Return [X, Y] of the center of cell containing provided text 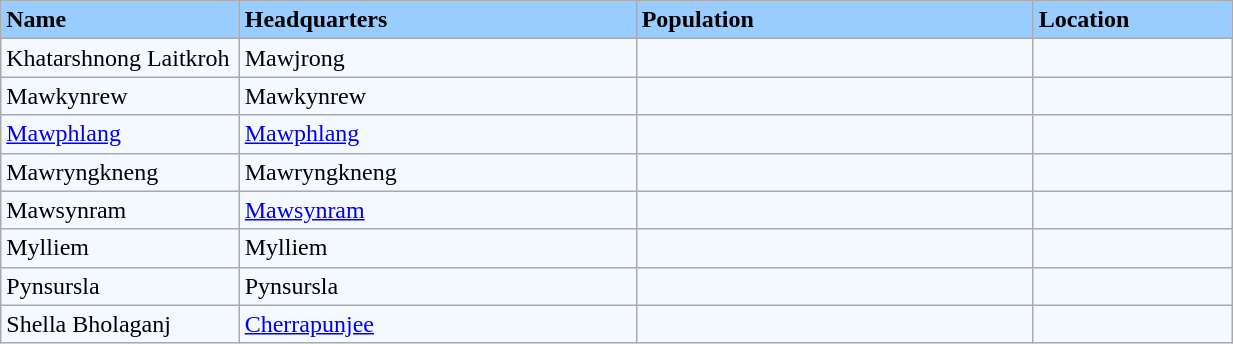
Name [120, 20]
Khatarshnong Laitkroh [120, 58]
Location [1132, 20]
Mawjrong [438, 58]
Headquarters [438, 20]
Population [834, 20]
Cherrapunjee [438, 324]
Shella Bholaganj [120, 324]
